Provide the [X, Y] coordinate of the cell's center where the given text is located.  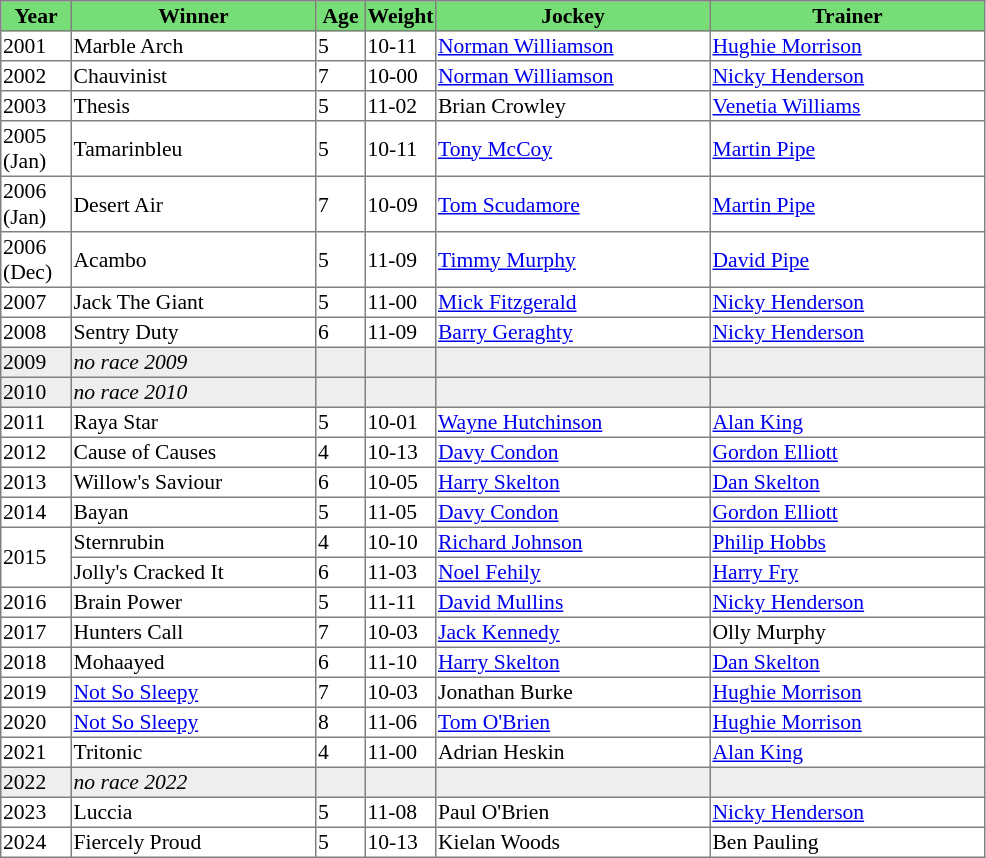
Willow's Saviour [193, 482]
Tritonic [193, 752]
no race 2009 [193, 362]
Barry Geraghty [573, 332]
Weight [400, 16]
2006 (Dec) [36, 260]
2001 [36, 46]
Luccia [193, 812]
2009 [36, 362]
David Pipe [847, 260]
2019 [36, 692]
2012 [36, 452]
Noel Fehily [573, 572]
Bayan [193, 512]
2024 [36, 842]
2017 [36, 632]
Jockey [573, 16]
10-05 [400, 482]
2002 [36, 76]
Chauvinist [193, 76]
Marble Arch [193, 46]
Year [36, 16]
Kielan Woods [573, 842]
10-09 [400, 204]
2023 [36, 812]
2016 [36, 602]
Thesis [193, 106]
Tamarinbleu [193, 149]
Acambo [193, 260]
Philip Hobbs [847, 542]
11-08 [400, 812]
Winner [193, 16]
David Mullins [573, 602]
Mohaayed [193, 662]
Jolly's Cracked It [193, 572]
Harry Fry [847, 572]
2006 (Jan) [36, 204]
Paul O'Brien [573, 812]
Desert Air [193, 204]
2005 (Jan) [36, 149]
11-11 [400, 602]
10-10 [400, 542]
no race 2022 [193, 782]
2018 [36, 662]
10-01 [400, 422]
Adrian Heskin [573, 752]
Ben Pauling [847, 842]
Raya Star [193, 422]
Trainer [847, 16]
Age [341, 16]
Tony McCoy [573, 149]
11-10 [400, 662]
2021 [36, 752]
Brian Crowley [573, 106]
Tom O'Brien [573, 722]
Jack Kennedy [573, 632]
8 [341, 722]
2015 [36, 557]
Olly Murphy [847, 632]
Jonathan Burke [573, 692]
Brain Power [193, 602]
11-06 [400, 722]
Sentry Duty [193, 332]
no race 2010 [193, 392]
Fiercely Proud [193, 842]
2022 [36, 782]
11-05 [400, 512]
2020 [36, 722]
2013 [36, 482]
Cause of Causes [193, 452]
Sternrubin [193, 542]
Timmy Murphy [573, 260]
Richard Johnson [573, 542]
Wayne Hutchinson [573, 422]
Mick Fitzgerald [573, 302]
2008 [36, 332]
2014 [36, 512]
11-02 [400, 106]
Tom Scudamore [573, 204]
10-00 [400, 76]
Hunters Call [193, 632]
2007 [36, 302]
2003 [36, 106]
2010 [36, 392]
2011 [36, 422]
11-03 [400, 572]
Venetia Williams [847, 106]
Jack The Giant [193, 302]
